Extract the (x, y) coordinate from the center of the cell holding the provided text.  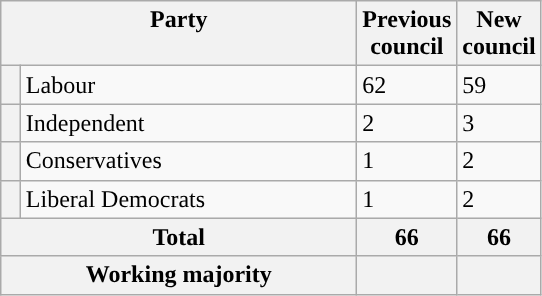
59 (499, 85)
New council (499, 34)
Labour (188, 85)
Working majority (179, 275)
Independent (188, 123)
Previous council (407, 34)
Total (179, 237)
3 (499, 123)
62 (407, 85)
Liberal Democrats (188, 199)
Party (179, 34)
Conservatives (188, 161)
